Provide the [X, Y] coordinate of the cell's center where the given text is located.  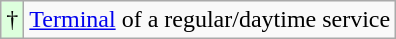
† [12, 20]
Terminal of a regular/daytime service [210, 20]
